Extract the [x, y] coordinate from the center of the cell holding the provided text.  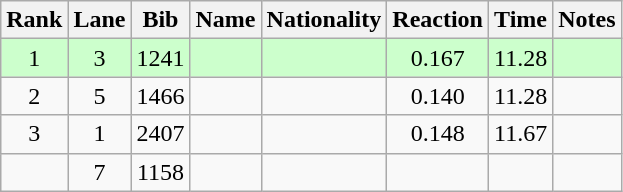
0.140 [438, 96]
0.167 [438, 58]
1466 [160, 96]
1158 [160, 172]
Name [226, 20]
2407 [160, 134]
0.148 [438, 134]
1241 [160, 58]
5 [100, 96]
Bib [160, 20]
Rank [34, 20]
11.67 [520, 134]
Reaction [438, 20]
Time [520, 20]
Notes [587, 20]
Lane [100, 20]
2 [34, 96]
Nationality [324, 20]
7 [100, 172]
